Identify which cell holds the provided text, then report its (X, Y) central coordinate. 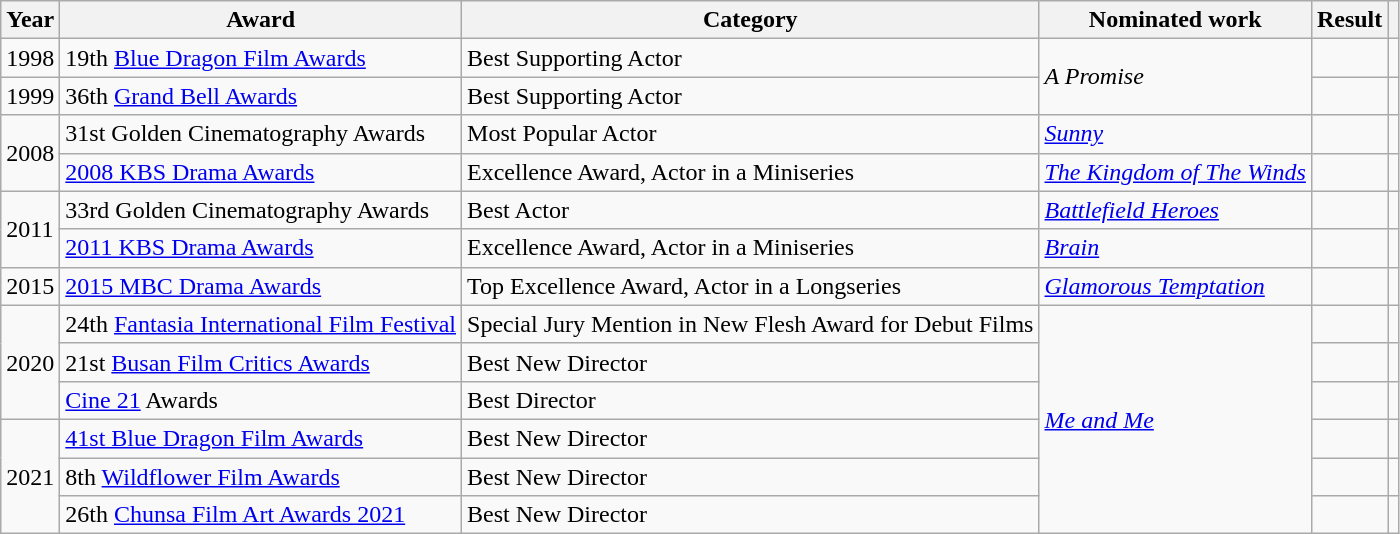
Category (750, 20)
Award (261, 20)
Top Excellence Award, Actor in a Longseries (750, 286)
33rd Golden Cinematography Awards (261, 210)
Brain (1175, 248)
19th Blue Dragon Film Awards (261, 58)
Most Popular Actor (750, 134)
41st Blue Dragon Film Awards (261, 438)
24th Fantasia International Film Festival (261, 324)
Year (30, 20)
The Kingdom of The Winds (1175, 172)
Nominated work (1175, 20)
26th Chunsa Film Art Awards 2021 (261, 515)
Best Director (750, 400)
21st Busan Film Critics Awards (261, 362)
Result (1349, 20)
Special Jury Mention in New Flesh Award for Debut Films (750, 324)
2015 MBC Drama Awards (261, 286)
Glamorous Temptation (1175, 286)
Sunny (1175, 134)
2011 (30, 229)
2011 KBS Drama Awards (261, 248)
2021 (30, 476)
36th Grand Bell Awards (261, 96)
8th Wildflower Film Awards (261, 477)
A Promise (1175, 77)
31st Golden Cinematography Awards (261, 134)
Cine 21 Awards (261, 400)
2008 (30, 153)
Best Actor (750, 210)
1999 (30, 96)
Battlefield Heroes (1175, 210)
2008 KBS Drama Awards (261, 172)
1998 (30, 58)
2015 (30, 286)
2020 (30, 362)
Me and Me (1175, 419)
